For the text-containing cell, return its midpoint in [x, y] coordinate format. 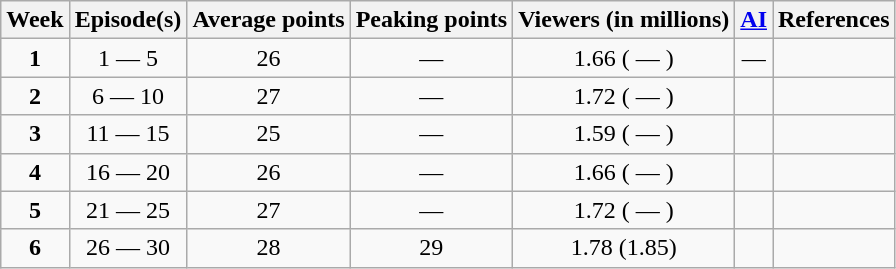
AI [754, 20]
2 [35, 96]
4 [35, 172]
26 — 30 [128, 248]
21 — 25 [128, 210]
3 [35, 134]
Episode(s) [128, 20]
Average points [268, 20]
25 [268, 134]
5 [35, 210]
28 [268, 248]
29 [431, 248]
1 [35, 58]
6 — 10 [128, 96]
1 — 5 [128, 58]
Viewers (in millions) [624, 20]
1.59 ( — ) [624, 134]
6 [35, 248]
1.78 (1.85) [624, 248]
References [834, 20]
11 — 15 [128, 134]
Peaking points [431, 20]
16 — 20 [128, 172]
Week [35, 20]
